Return the [x, y] coordinate for the center point of the cell that contains the specified text.  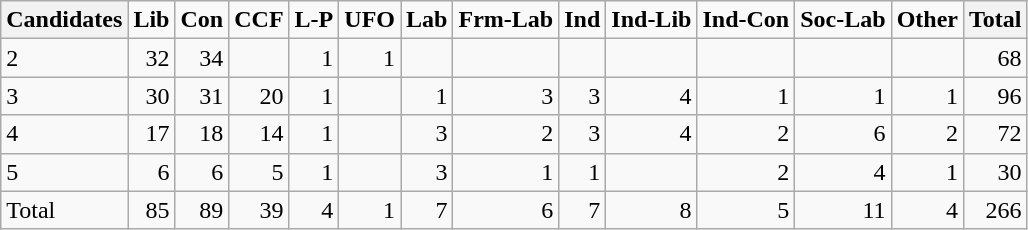
89 [202, 210]
32 [152, 58]
Ind-Con [746, 20]
17 [152, 134]
Lab [427, 20]
14 [259, 134]
Ind [582, 20]
UFO [370, 20]
8 [652, 210]
CCF [259, 20]
20 [259, 96]
Frm-Lab [506, 20]
Lib [152, 20]
266 [996, 210]
Soc-Lab [843, 20]
72 [996, 134]
L-P [314, 20]
34 [202, 58]
96 [996, 96]
18 [202, 134]
11 [843, 210]
39 [259, 210]
68 [996, 58]
Ind-Lib [652, 20]
Other [927, 20]
Con [202, 20]
85 [152, 210]
31 [202, 96]
Candidates [64, 20]
